Find where the given text appears and provide that cell's center as (X, Y) coordinate. 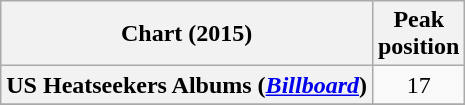
Peak position (418, 34)
US Heatseekers Albums (Billboard) (187, 85)
17 (418, 85)
Chart (2015) (187, 34)
